From the cell containing the given text, extract its center point as [X, Y] coordinate. 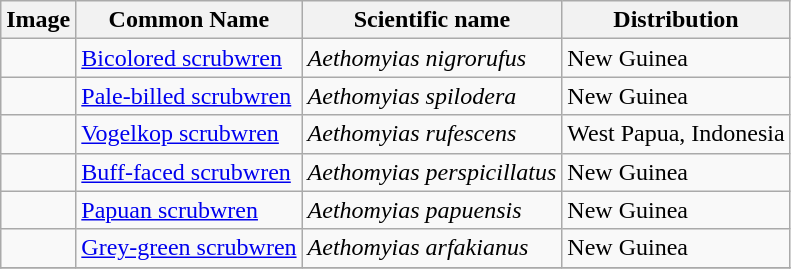
Image [38, 20]
Aethomyias arfakianus [432, 248]
Distribution [676, 20]
Aethomyias spilodera [432, 96]
Pale-billed scrubwren [189, 96]
Buff-faced scrubwren [189, 172]
Aethomyias papuensis [432, 210]
Papuan scrubwren [189, 210]
Scientific name [432, 20]
Vogelkop scrubwren [189, 134]
West Papua, Indonesia [676, 134]
Grey-green scrubwren [189, 248]
Bicolored scrubwren [189, 58]
Aethomyias nigrorufus [432, 58]
Aethomyias perspicillatus [432, 172]
Common Name [189, 20]
Aethomyias rufescens [432, 134]
